For the text-containing cell, return its midpoint in (X, Y) coordinate format. 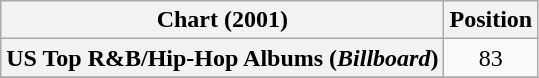
83 (491, 58)
US Top R&B/Hip-Hop Albums (Billboard) (222, 58)
Position (491, 20)
Chart (2001) (222, 20)
